Capture the cell that displays the provided text and extract its [x, y] central coordinate. 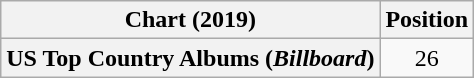
US Top Country Albums (Billboard) [190, 58]
26 [427, 58]
Position [427, 20]
Chart (2019) [190, 20]
